For the text-containing cell, return its midpoint in (x, y) coordinate format. 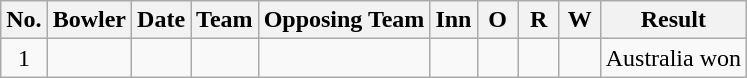
Result (673, 20)
R (538, 20)
W (580, 20)
1 (24, 58)
Australia won (673, 58)
Opposing Team (344, 20)
O (498, 20)
Date (162, 20)
Bowler (89, 20)
Inn (454, 20)
Team (225, 20)
No. (24, 20)
